Detect which cell encompasses the target text, then output its (X, Y) center coordinate. 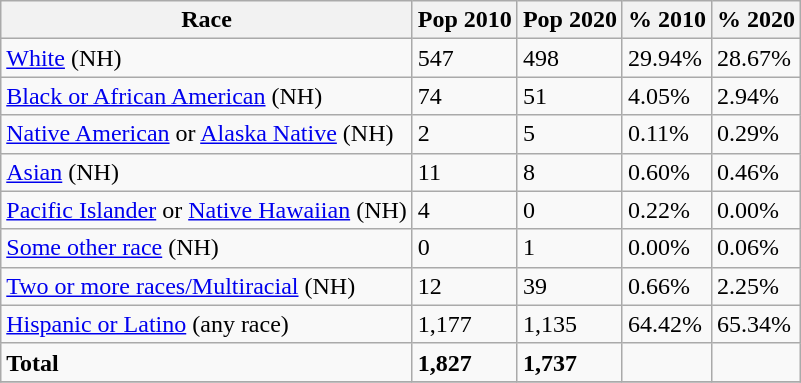
74 (464, 96)
51 (570, 96)
2.94% (756, 96)
Hispanic or Latino (any race) (207, 324)
4.05% (666, 96)
28.67% (756, 58)
5 (570, 134)
8 (570, 172)
29.94% (666, 58)
Two or more races/Multiracial (NH) (207, 286)
0.46% (756, 172)
Asian (NH) (207, 172)
1 (570, 248)
Native American or Alaska Native (NH) (207, 134)
1,135 (570, 324)
0.66% (666, 286)
11 (464, 172)
4 (464, 210)
2 (464, 134)
547 (464, 58)
Total (207, 362)
Black or African American (NH) (207, 96)
64.42% (666, 324)
65.34% (756, 324)
Some other race (NH) (207, 248)
1,737 (570, 362)
0.29% (756, 134)
% 2010 (666, 20)
Pacific Islander or Native Hawaiian (NH) (207, 210)
0.11% (666, 134)
Race (207, 20)
Pop 2010 (464, 20)
2.25% (756, 286)
0.22% (666, 210)
1,827 (464, 362)
12 (464, 286)
498 (570, 58)
1,177 (464, 324)
39 (570, 286)
0.60% (666, 172)
% 2020 (756, 20)
0.06% (756, 248)
Pop 2020 (570, 20)
White (NH) (207, 58)
